Output the (X, Y) coordinate of the center of the cell containing the given text.  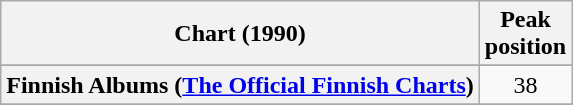
Peakposition (525, 34)
Chart (1990) (240, 34)
Finnish Albums (The Official Finnish Charts) (240, 85)
38 (525, 85)
